Output the (x, y) coordinate of the center of the cell containing the given text.  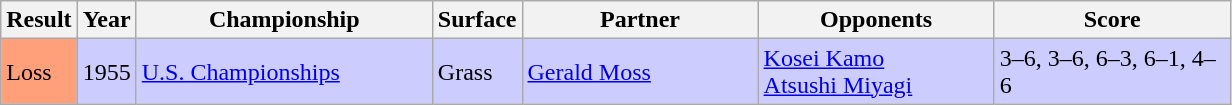
Result (39, 20)
3–6, 3–6, 6–3, 6–1, 4–6 (1112, 72)
Partner (640, 20)
Championship (284, 20)
Opponents (876, 20)
Year (106, 20)
Gerald Moss (640, 72)
U.S. Championships (284, 72)
Score (1112, 20)
1955 (106, 72)
Grass (477, 72)
Loss (39, 72)
Kosei Kamo Atsushi Miyagi (876, 72)
Surface (477, 20)
